Output the (X, Y) coordinate of the center of the cell containing the given text.  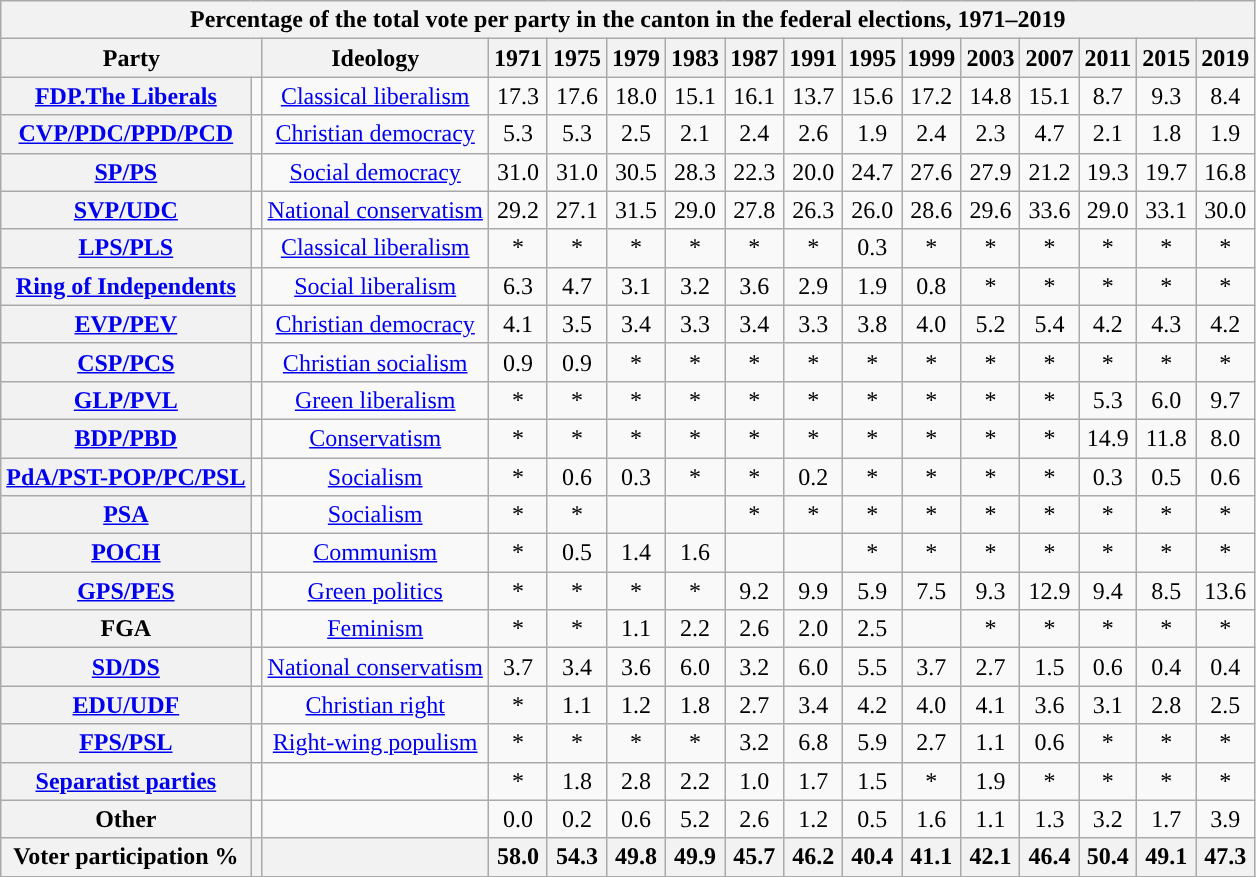
8.0 (1226, 438)
27.9 (990, 172)
Ideology (375, 58)
26.0 (872, 210)
9.2 (754, 591)
1991 (814, 58)
19.7 (1166, 172)
3.9 (1226, 819)
SD/DS (126, 667)
GLP/PVL (126, 400)
49.8 (636, 857)
3.8 (872, 324)
2019 (1226, 58)
Voter participation % (126, 857)
13.7 (814, 96)
Right-wing populism (375, 743)
17.2 (932, 96)
4.3 (1166, 324)
33.1 (1166, 210)
16.1 (754, 96)
Communism (375, 553)
1995 (872, 58)
22.3 (754, 172)
16.8 (1226, 172)
6.8 (814, 743)
1.0 (754, 781)
21.2 (1050, 172)
EDU/UDF (126, 705)
Christian right (375, 705)
14.8 (990, 96)
30.0 (1226, 210)
46.4 (1050, 857)
58.0 (518, 857)
2015 (1166, 58)
19.3 (1108, 172)
13.6 (1226, 591)
LPS/PLS (126, 248)
Green politics (375, 591)
2.0 (814, 629)
0.8 (932, 286)
17.6 (576, 96)
18.0 (636, 96)
CSP/PCS (126, 362)
24.7 (872, 172)
1.4 (636, 553)
26.3 (814, 210)
49.9 (696, 857)
29.2 (518, 210)
20.0 (814, 172)
28.6 (932, 210)
9.9 (814, 591)
41.1 (932, 857)
8.5 (1166, 591)
Ring of Independents (126, 286)
1971 (518, 58)
Percentage of the total vote per party in the canton in the federal elections, 1971–2019 (628, 20)
PdA/PST-POP/PC/PSL (126, 477)
12.9 (1050, 591)
1983 (696, 58)
11.8 (1166, 438)
1987 (754, 58)
42.1 (990, 857)
33.6 (1050, 210)
7.5 (932, 591)
1975 (576, 58)
3.5 (576, 324)
2.3 (990, 134)
27.6 (932, 172)
Feminism (375, 629)
2007 (1050, 58)
Green liberalism (375, 400)
SP/PS (126, 172)
50.4 (1108, 857)
Conservatism (375, 438)
14.9 (1108, 438)
2.9 (814, 286)
47.3 (1226, 857)
SVP/UDC (126, 210)
EVP/PEV (126, 324)
FGA (126, 629)
40.4 (872, 857)
5.4 (1050, 324)
27.8 (754, 210)
17.3 (518, 96)
FDP.The Liberals (126, 96)
49.1 (1166, 857)
Christian socialism (375, 362)
9.4 (1108, 591)
Social liberalism (375, 286)
31.5 (636, 210)
POCH (126, 553)
Social democracy (375, 172)
2011 (1108, 58)
PSA (126, 515)
1.3 (1050, 819)
8.7 (1108, 96)
8.4 (1226, 96)
6.3 (518, 286)
GPS/PES (126, 591)
Separatist parties (126, 781)
46.2 (814, 857)
5.5 (872, 667)
54.3 (576, 857)
15.6 (872, 96)
BDP/PBD (126, 438)
29.6 (990, 210)
30.5 (636, 172)
28.3 (696, 172)
FPS/PSL (126, 743)
2003 (990, 58)
1979 (636, 58)
1999 (932, 58)
0.0 (518, 819)
9.7 (1226, 400)
CVP/PDC/PPD/PCD (126, 134)
Party (132, 58)
Other (126, 819)
27.1 (576, 210)
45.7 (754, 857)
